Identify which cell holds the provided text, then report its (X, Y) central coordinate. 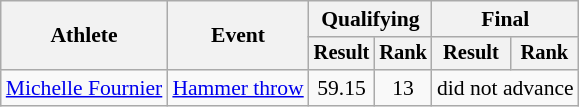
Event (238, 36)
59.15 (342, 88)
13 (403, 88)
Final (506, 19)
Athlete (84, 36)
Hammer throw (238, 88)
Michelle Fournier (84, 88)
Qualifying (370, 19)
did not advance (506, 88)
